For the text-containing cell, return its midpoint in [x, y] coordinate format. 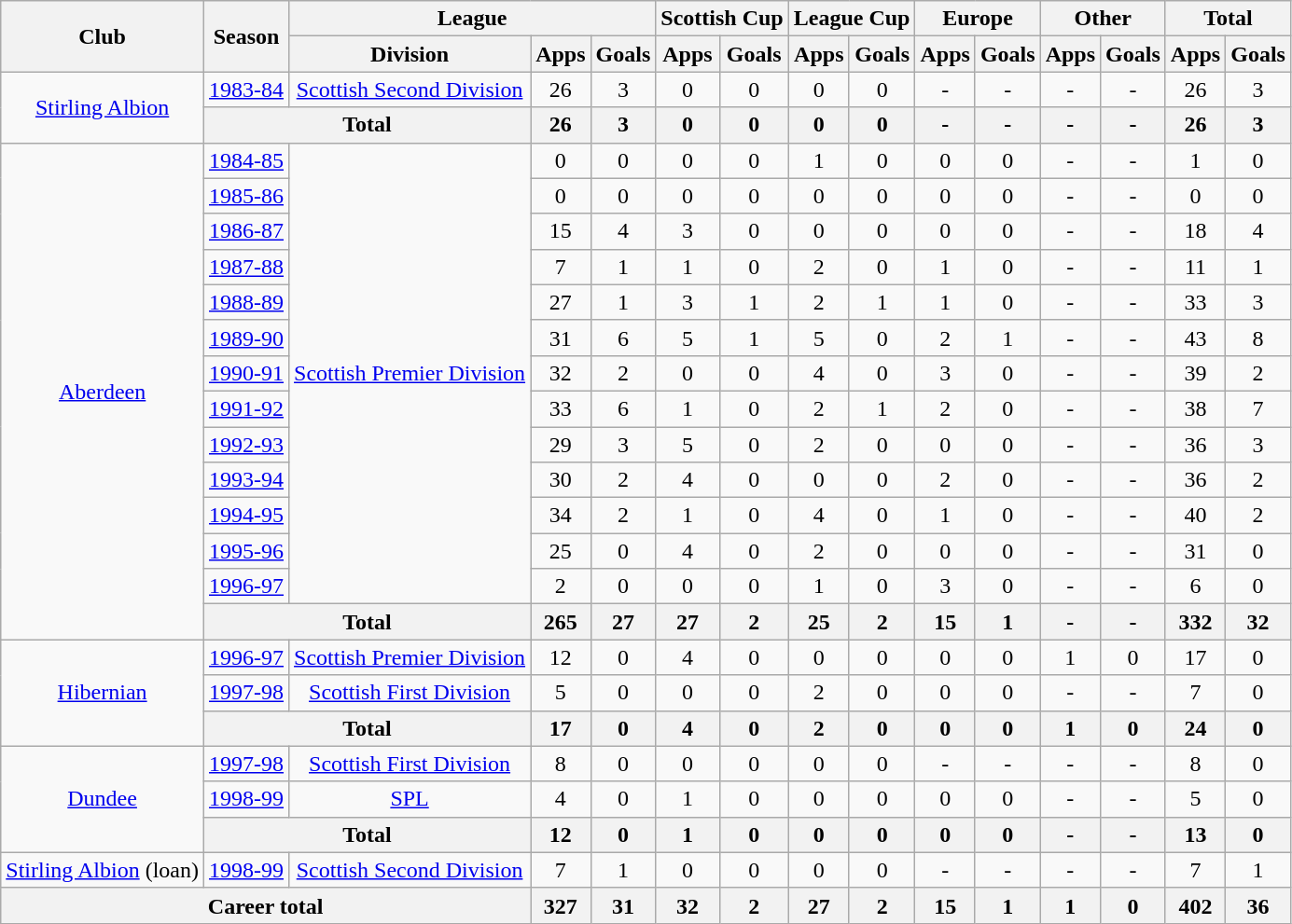
1987-88 [246, 267]
38 [1195, 408]
1994-95 [246, 516]
29 [561, 445]
Hibernian [103, 693]
Other [1103, 19]
332 [1195, 622]
Dundee [103, 799]
1989-90 [246, 338]
Europe [978, 19]
11 [1195, 267]
Scottish Cup [722, 19]
1990-91 [246, 373]
43 [1195, 338]
1993-94 [246, 480]
1983-84 [246, 90]
24 [1195, 728]
Aberdeen [103, 392]
1984-85 [246, 160]
Stirling Albion [103, 107]
Season [246, 36]
League Cup [852, 19]
30 [561, 480]
1986-87 [246, 231]
34 [561, 516]
402 [1195, 905]
18 [1195, 231]
40 [1195, 516]
1995-96 [246, 551]
39 [1195, 373]
Division [410, 54]
SPL [410, 799]
265 [561, 622]
13 [1195, 834]
1992-93 [246, 445]
League [472, 19]
1985-86 [246, 196]
Club [103, 36]
Stirling Albion (loan) [103, 870]
327 [561, 905]
1988-89 [246, 302]
Career total [266, 905]
1991-92 [246, 408]
